Find where the given text appears and provide that cell's center as [X, Y] coordinate. 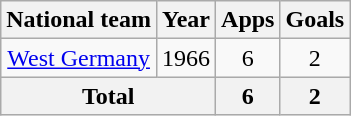
1966 [186, 58]
Apps [248, 20]
Total [108, 96]
Year [186, 20]
National team [79, 20]
Goals [315, 20]
West Germany [79, 58]
